Identify which cell holds the provided text, then report its [x, y] central coordinate. 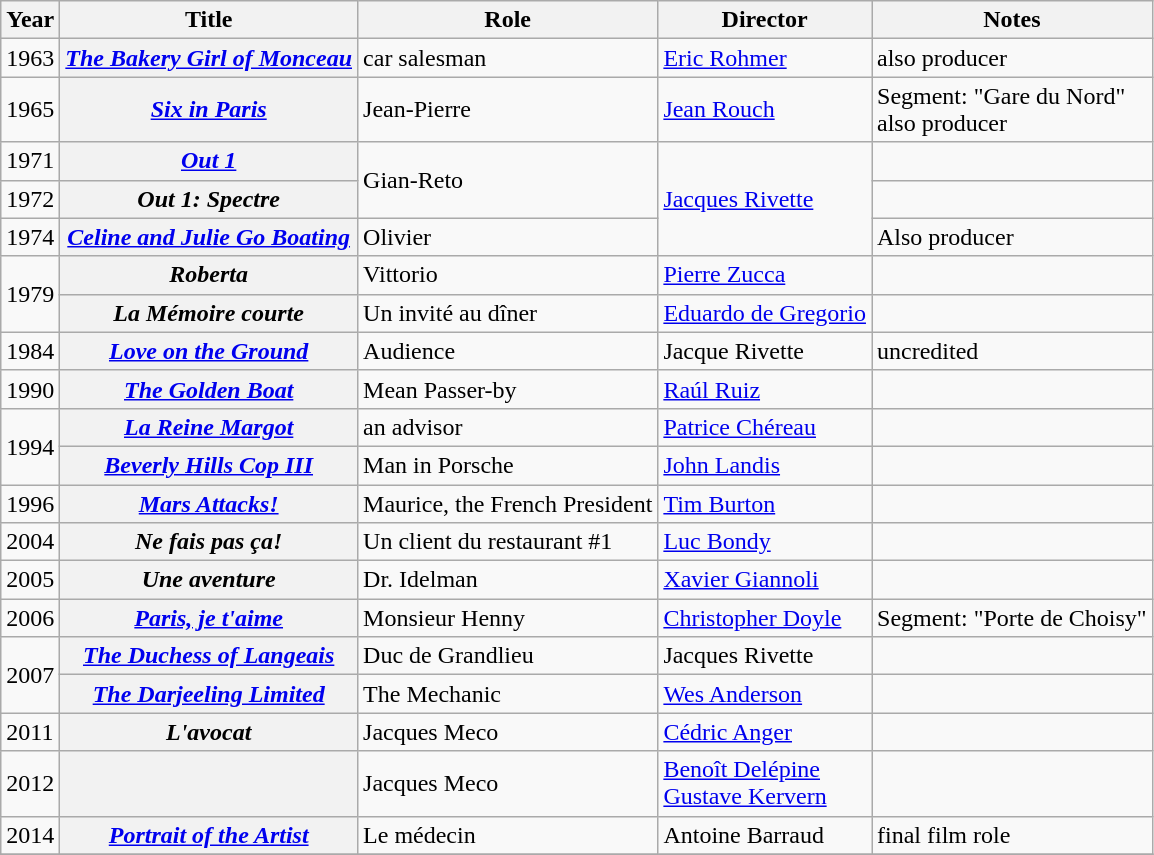
Notes [1012, 20]
Dr. Idelman [508, 580]
Mean Passer-by [508, 389]
1963 [30, 58]
Audience [508, 351]
Olivier [508, 237]
Portrait of the Artist [209, 835]
Paris, je t'aime [209, 618]
Out 1: Spectre [209, 199]
Also producer [1012, 237]
Christopher Doyle [765, 618]
2012 [30, 784]
2005 [30, 580]
Year [30, 20]
Mars Attacks! [209, 503]
The Bakery Girl of Monceau [209, 58]
Luc Bondy [765, 542]
2006 [30, 618]
Six in Paris [209, 110]
1972 [30, 199]
2004 [30, 542]
Jacque Rivette [765, 351]
Ne fais pas ça! [209, 542]
La Reine Margot [209, 427]
Raúl Ruiz [765, 389]
Celine and Julie Go Boating [209, 237]
Director [765, 20]
car salesman [508, 58]
final film role [1012, 835]
1971 [30, 161]
The Darjeeling Limited [209, 694]
1996 [30, 503]
Tim Burton [765, 503]
1994 [30, 446]
uncredited [1012, 351]
Cédric Anger [765, 732]
Antoine Barraud [765, 835]
2014 [30, 835]
1965 [30, 110]
Le médecin [508, 835]
Title [209, 20]
Man in Porsche [508, 465]
Jean-Pierre [508, 110]
The Mechanic [508, 694]
1990 [30, 389]
John Landis [765, 465]
The Duchess of Langeais [209, 656]
Roberta [209, 275]
Segment: "Porte de Choisy" [1012, 618]
La Mémoire courte [209, 313]
Eric Rohmer [765, 58]
Benoît Delépine Gustave Kervern [765, 784]
also producer [1012, 58]
The Golden Boat [209, 389]
1974 [30, 237]
Segment: "Gare du Nord" also producer [1012, 110]
Vittorio [508, 275]
2011 [30, 732]
Role [508, 20]
Une aventure [209, 580]
Patrice Chéreau [765, 427]
Xavier Giannoli [765, 580]
Gian-Reto [508, 180]
Maurice, the French President [508, 503]
an advisor [508, 427]
Love on the Ground [209, 351]
Wes Anderson [765, 694]
Beverly Hills Cop III [209, 465]
Eduardo de Gregorio [765, 313]
L'avocat [209, 732]
Jean Rouch [765, 110]
Duc de Grandlieu [508, 656]
2007 [30, 675]
Un invité au dîner [508, 313]
Un client du restaurant #1 [508, 542]
1984 [30, 351]
1979 [30, 294]
Out 1 [209, 161]
Monsieur Henny [508, 618]
Pierre Zucca [765, 275]
